Extract the [X, Y] coordinate from the center of the cell holding the provided text.  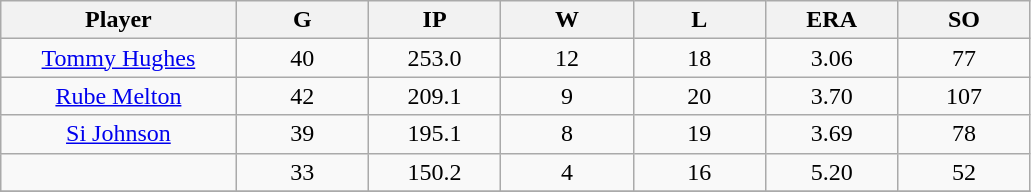
209.1 [434, 96]
Player [118, 20]
Tommy Hughes [118, 58]
195.1 [434, 134]
IP [434, 20]
G [302, 20]
78 [964, 134]
5.20 [831, 172]
20 [699, 96]
Si Johnson [118, 134]
19 [699, 134]
8 [567, 134]
9 [567, 96]
Rube Melton [118, 96]
52 [964, 172]
253.0 [434, 58]
12 [567, 58]
150.2 [434, 172]
4 [567, 172]
3.70 [831, 96]
W [567, 20]
40 [302, 58]
SO [964, 20]
3.06 [831, 58]
39 [302, 134]
33 [302, 172]
77 [964, 58]
42 [302, 96]
16 [699, 172]
18 [699, 58]
107 [964, 96]
L [699, 20]
3.69 [831, 134]
ERA [831, 20]
